Output the [X, Y] coordinate of the center of the cell containing the given text.  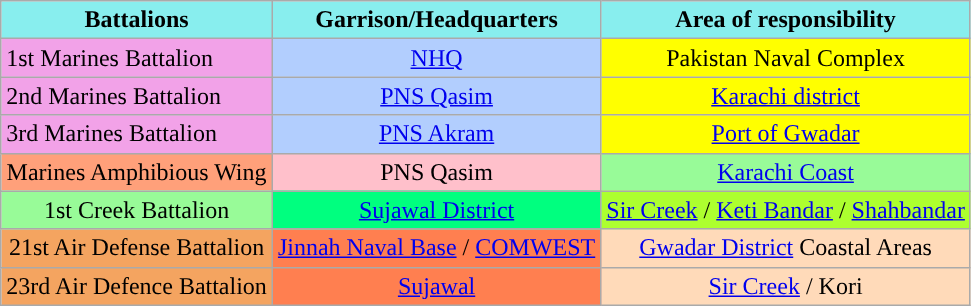
Karachi district [786, 96]
Sir Creek / Keti Bandar / Shahbandar [786, 210]
NHQ [436, 58]
21st Air Defense Battalion [137, 248]
Marines Amphibious Wing [137, 172]
Port of Gwadar [786, 134]
Sir Creek / Kori [786, 286]
Battalions [137, 20]
Karachi Coast [786, 172]
1st Creek Battalion [137, 210]
Area of responsibility [786, 20]
Garrison/Headquarters [436, 20]
PNS Akram [436, 134]
Pakistan Naval Complex [786, 58]
1st Marines Battalion [137, 58]
Sujawal [436, 286]
23rd Air Defence Battalion [137, 286]
3rd Marines Battalion [137, 134]
2nd Marines Battalion [137, 96]
Sujawal District [436, 210]
Jinnah Naval Base / COMWEST [436, 248]
Gwadar District Coastal Areas [786, 248]
